Find where the given text appears and provide that cell's center as (X, Y) coordinate. 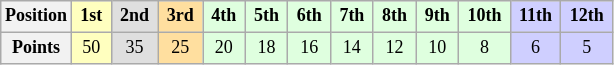
35 (134, 48)
9th (438, 16)
5 (587, 48)
Position (36, 16)
20 (224, 48)
5th (266, 16)
8th (394, 16)
25 (180, 48)
10th (485, 16)
12 (394, 48)
6 (536, 48)
11th (536, 16)
10 (438, 48)
1st (91, 16)
4th (224, 16)
12th (587, 16)
7th (352, 16)
3rd (180, 16)
14 (352, 48)
16 (310, 48)
2nd (134, 16)
18 (266, 48)
50 (91, 48)
Points (36, 48)
6th (310, 16)
8 (485, 48)
